From the cell containing the given text, extract its center point as [x, y] coordinate. 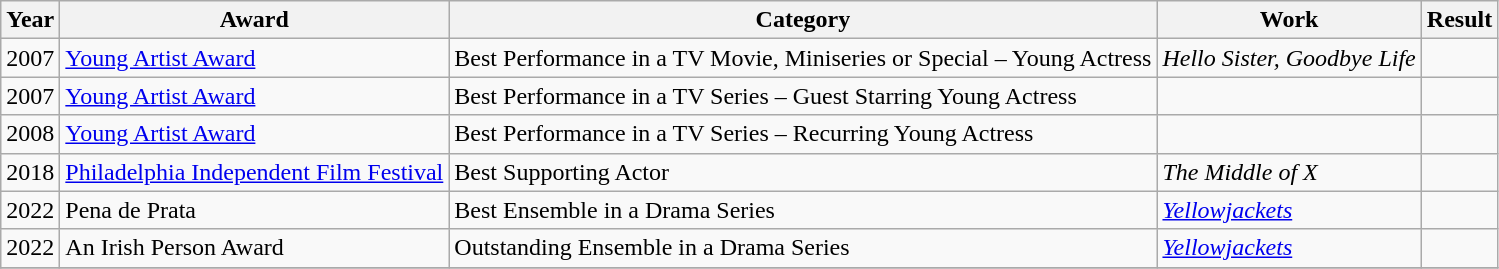
Result [1459, 20]
An Irish Person Award [254, 248]
Work [1289, 20]
Hello Sister, Goodbye Life [1289, 58]
The Middle of X [1289, 172]
Philadelphia Independent Film Festival [254, 172]
2008 [30, 134]
2018 [30, 172]
Outstanding Ensemble in a Drama Series [803, 248]
Year [30, 20]
Best Performance in a TV Movie, Miniseries or Special – Young Actress [803, 58]
Award [254, 20]
Best Supporting Actor [803, 172]
Best Ensemble in a Drama Series [803, 210]
Category [803, 20]
Best Performance in a TV Series – Recurring Young Actress [803, 134]
Best Performance in a TV Series – Guest Starring Young Actress [803, 96]
Pena de Prata [254, 210]
